Determine the (x, y) coordinate at the center of the cell enclosing the given text.  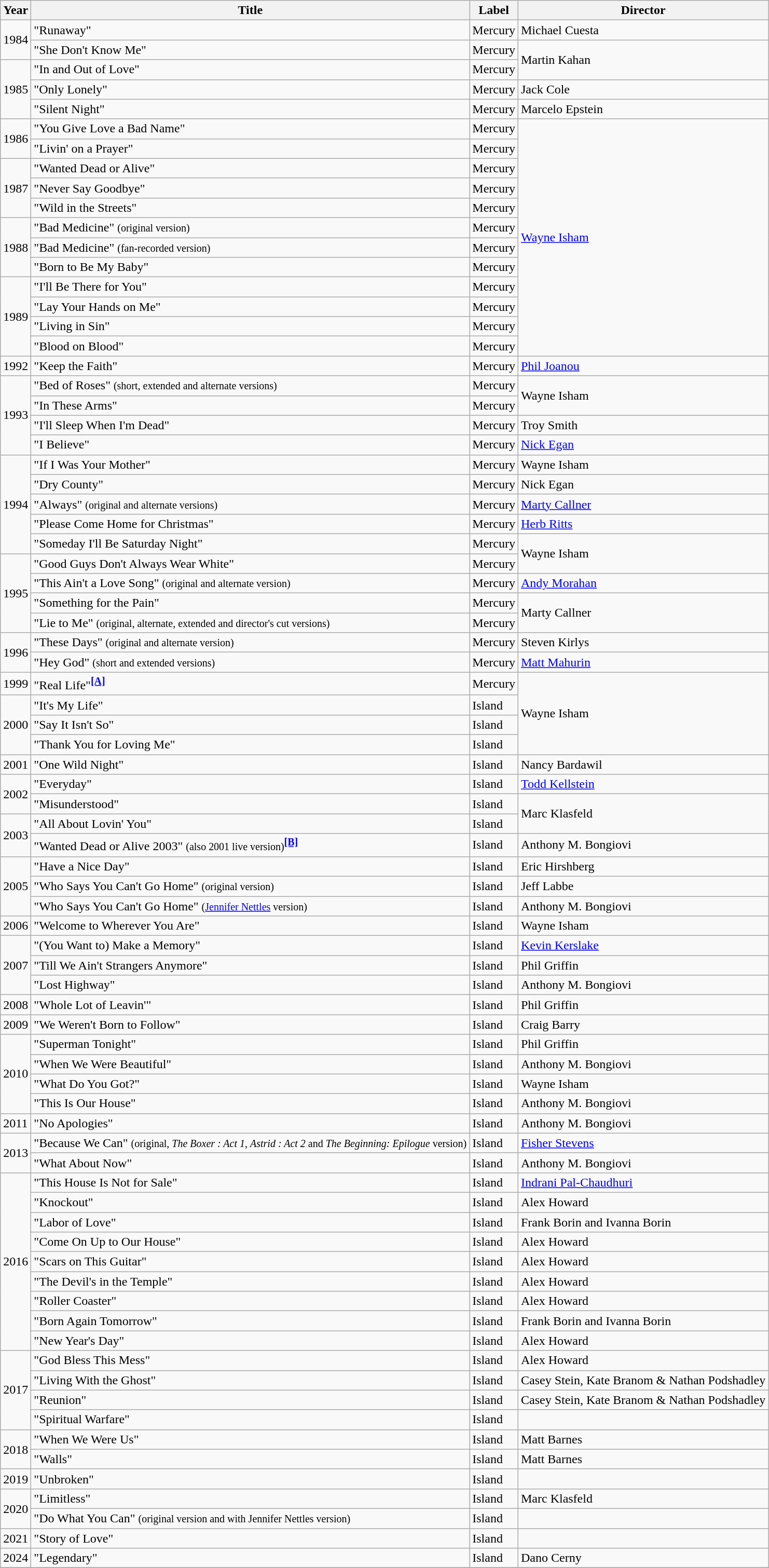
"Roller Coaster" (250, 1301)
"Livin' on a Prayer" (250, 148)
"Only Lonely" (250, 89)
"Everyday" (250, 784)
1992 (16, 366)
2021 (16, 1538)
"Who Says You Can't Go Home" (original version) (250, 886)
"Born Again Tomorrow" (250, 1321)
"I'll Sleep When I'm Dead" (250, 425)
"Do What You Can" (original version and with Jennifer Nettles version) (250, 1518)
"Never Say Goodbye" (250, 188)
Jack Cole (643, 89)
"Have a Nice Day" (250, 866)
"New Year's Day" (250, 1341)
Indrani Pal-Chaudhuri (643, 1182)
"Something for the Pain" (250, 603)
2009 (16, 1025)
"These Days" (original and alternate version) (250, 643)
"Wanted Dead or Alive 2003" (also 2001 live version)[B] (250, 845)
"Living With the Ghost" (250, 1380)
Title (250, 10)
"Unbroken" (250, 1479)
"Till We Ain't Strangers Anymore" (250, 965)
Todd Kellstein (643, 784)
1985 (16, 89)
"Runaway" (250, 30)
Steven Kirlys (643, 643)
1986 (16, 139)
Director (643, 10)
"Lost Highway" (250, 985)
2008 (16, 1005)
2018 (16, 1449)
Andy Morahan (643, 583)
"Who Says You Can't Go Home" (Jennifer Nettles version) (250, 906)
1993 (16, 415)
"She Don't Know Me" (250, 50)
"Someday I'll Be Saturday Night" (250, 543)
2016 (16, 1261)
"Always" (original and alternate versions) (250, 504)
"I Believe" (250, 445)
2000 (16, 725)
1996 (16, 652)
1994 (16, 504)
"Welcome to Wherever You Are" (250, 926)
2013 (16, 1153)
"Knockout" (250, 1202)
"When We Were Beautiful" (250, 1064)
"Thank You for Loving Me" (250, 745)
1988 (16, 247)
"Lay Your Hands on Me" (250, 307)
2001 (16, 765)
Marcelo Epstein (643, 109)
"This House Is Not for Sale" (250, 1182)
1984 (16, 40)
"Real Life"[A] (250, 684)
"What About Now" (250, 1163)
"God Bless This Mess" (250, 1360)
"Silent Night" (250, 109)
"In These Arms" (250, 405)
"Bad Medicine" (fan-recorded version) (250, 248)
2007 (16, 965)
"Bad Medicine" (original version) (250, 227)
2010 (16, 1074)
"One Wild Night" (250, 765)
2006 (16, 926)
"Misunderstood" (250, 804)
"Born to Be My Baby" (250, 267)
Phil Joanou (643, 366)
"Scars on This Guitar" (250, 1262)
"Reunion" (250, 1400)
"In and Out of Love" (250, 70)
Craig Barry (643, 1025)
Fisher Stevens (643, 1143)
Nancy Bardawil (643, 765)
"Hey God" (short and extended versions) (250, 662)
"Whole Lot of Leavin'" (250, 1005)
"We Weren't Born to Follow" (250, 1025)
2019 (16, 1479)
"I'll Be There for You" (250, 287)
"Please Come Home for Christmas" (250, 524)
1999 (16, 684)
2002 (16, 794)
2020 (16, 1508)
"Wild in the Streets" (250, 208)
"Story of Love" (250, 1538)
Herb Ritts (643, 524)
Jeff Labbe (643, 886)
"Come On Up to Our House" (250, 1242)
"Blood on Blood" (250, 346)
"Wanted Dead or Alive" (250, 168)
Troy Smith (643, 425)
"Bed of Roses" (short, extended and alternate versions) (250, 386)
"Keep the Faith" (250, 366)
"Good Guys Don't Always Wear White" (250, 563)
"The Devil's in the Temple" (250, 1281)
"Living in Sin" (250, 326)
"If I Was Your Mother" (250, 465)
Eric Hirshberg (643, 866)
Matt Mahurin (643, 662)
"Say It Isn't So" (250, 725)
"Spiritual Warfare" (250, 1420)
2017 (16, 1390)
"Because We Can" (original, The Boxer : Act 1, Astrid : Act 2 and The Beginning: Epilogue version) (250, 1143)
"Lie to Me" (original, alternate, extended and director's cut versions) (250, 623)
Martin Kahan (643, 60)
"You Give Love a Bad Name" (250, 129)
Label (494, 10)
"All About Lovin' You" (250, 824)
2003 (16, 836)
Dano Cerny (643, 1558)
"Limitless" (250, 1498)
"What Do You Got?" (250, 1084)
Michael Cuesta (643, 30)
"Superman Tonight" (250, 1044)
Year (16, 10)
"Walls" (250, 1459)
1989 (16, 317)
"(You Want to) Make a Memory" (250, 946)
"When We Were Us" (250, 1439)
"This Ain't a Love Song" (original and alternate version) (250, 583)
"Dry County" (250, 484)
"Legendary" (250, 1558)
2024 (16, 1558)
"Labor of Love" (250, 1222)
"It's My Life" (250, 705)
Kevin Kerslake (643, 946)
2011 (16, 1123)
1987 (16, 188)
1995 (16, 593)
"This Is Our House" (250, 1103)
2005 (16, 886)
"No Apologies" (250, 1123)
